Scan for the cell matching the given text and deliver its (X, Y) coordinate at center. 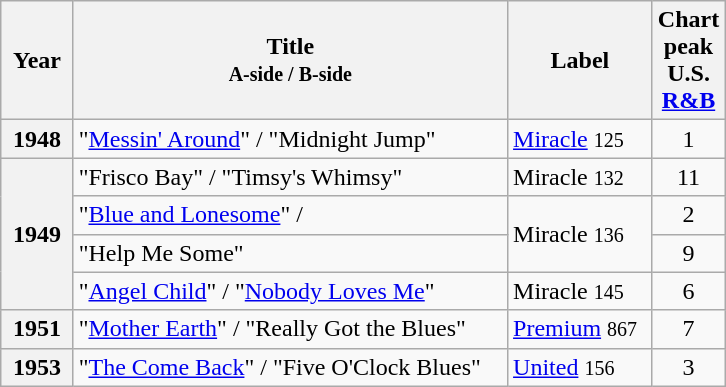
1953 (37, 367)
Year (37, 60)
1 (688, 139)
"The Come Back" / "Five O'Clock Blues" (290, 367)
"Messin' Around" / "Midnight Jump" (290, 139)
Premium 867 (580, 329)
2 (688, 215)
1948 (37, 139)
1949 (37, 234)
TitleA-side / B-side (290, 60)
11 (688, 177)
Miracle 145 (580, 291)
Miracle 132 (580, 177)
9 (688, 253)
"Help Me Some" (290, 253)
ChartpeakU.S.R&B (688, 60)
Miracle 136 (580, 234)
7 (688, 329)
3 (688, 367)
1951 (37, 329)
6 (688, 291)
Miracle 125 (580, 139)
"Frisco Bay" / "Timsy's Whimsy" (290, 177)
Label (580, 60)
"Mother Earth" / "Really Got the Blues" (290, 329)
"Blue and Lonesome" / (290, 215)
"Angel Child" / "Nobody Loves Me" (290, 291)
United 156 (580, 367)
